Return (x, y) of the center of cell containing provided text 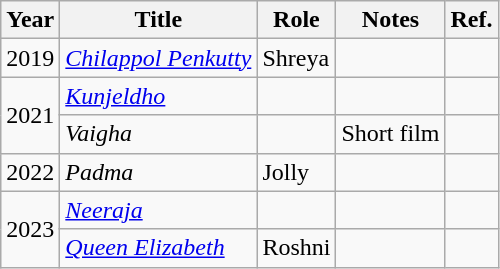
Chilappol Penkutty (158, 58)
Kunjeldho (158, 96)
Notes (390, 20)
Ref. (472, 20)
2023 (30, 229)
Year (30, 20)
2022 (30, 172)
Vaigha (158, 134)
Role (296, 20)
Shreya (296, 58)
2021 (30, 115)
Title (158, 20)
Short film (390, 134)
2019 (30, 58)
Jolly (296, 172)
Roshni (296, 248)
Padma (158, 172)
Neeraja (158, 210)
Queen Elizabeth (158, 248)
